Scan for the cell matching the given text and deliver its (x, y) coordinate at center. 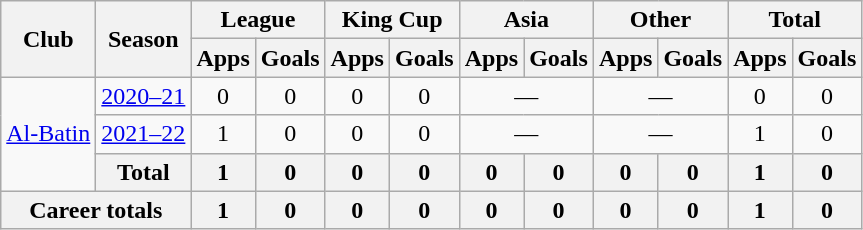
League (258, 20)
Season (144, 39)
Al-Batin (48, 134)
2021–22 (144, 134)
Asia (526, 20)
Other (660, 20)
2020–21 (144, 96)
Career totals (96, 210)
Club (48, 39)
King Cup (392, 20)
